From the cell containing the given text, extract its center point as (x, y) coordinate. 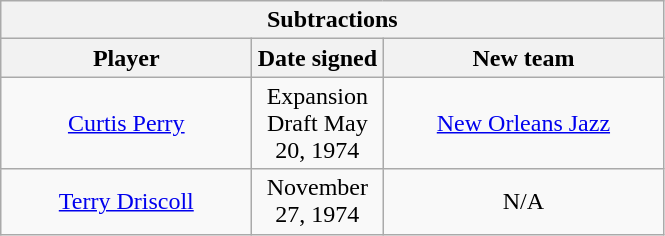
November 27, 1974 (318, 202)
Player (126, 58)
N/A (524, 202)
New Orleans Jazz (524, 123)
Date signed (318, 58)
Curtis Perry (126, 123)
Terry Driscoll (126, 202)
Subtractions (332, 20)
Expansion Draft May 20, 1974 (318, 123)
New team (524, 58)
